Find where the given text appears and provide that cell's center as [X, Y] coordinate. 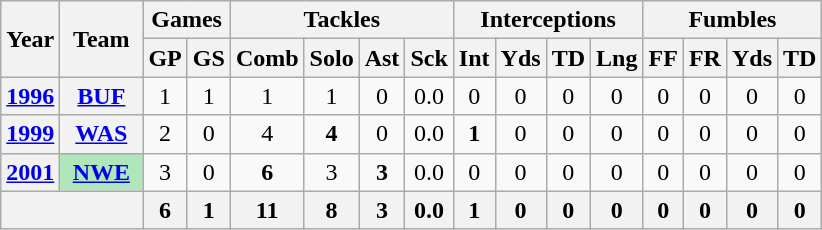
8 [332, 210]
Comb [267, 58]
FR [704, 58]
Int [474, 58]
Interceptions [548, 20]
Team [102, 39]
NWE [102, 172]
2001 [30, 172]
11 [267, 210]
Games [186, 20]
1996 [30, 96]
Ast [382, 58]
WAS [102, 134]
Solo [332, 58]
BUF [102, 96]
GP [165, 58]
Tackles [342, 20]
Lng [617, 58]
Year [30, 39]
Sck [429, 58]
2 [165, 134]
GS [208, 58]
Fumbles [732, 20]
1999 [30, 134]
FF [663, 58]
